For the text-containing cell, return its midpoint in [X, Y] coordinate format. 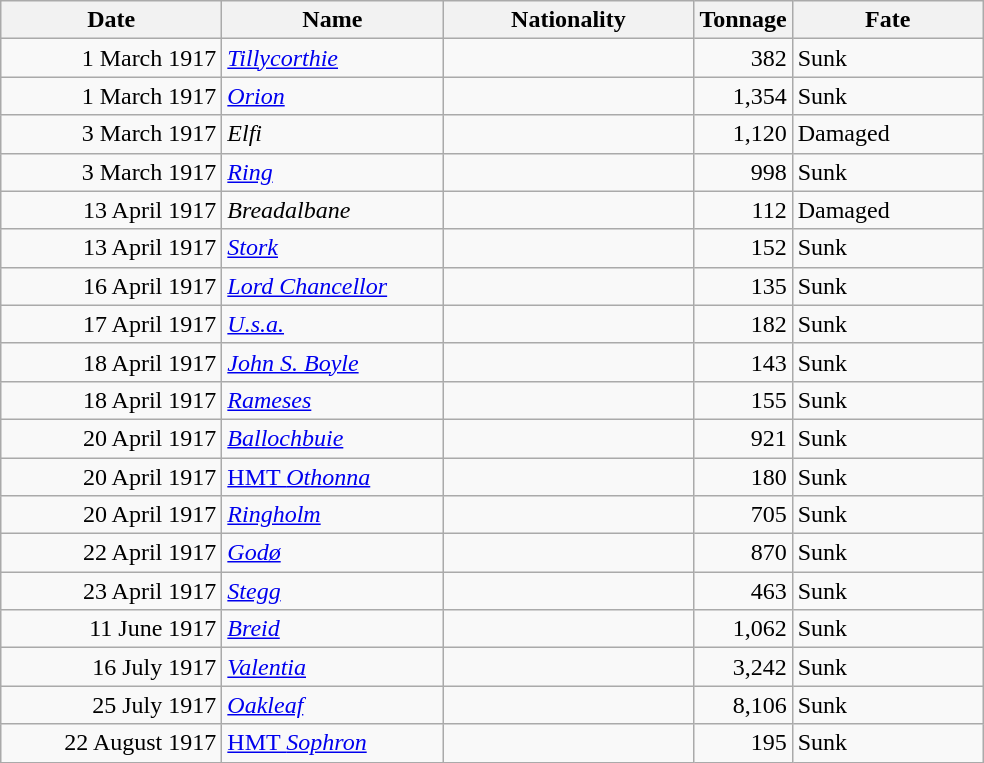
152 [743, 248]
870 [743, 553]
3,242 [743, 667]
Stegg [332, 591]
382 [743, 58]
Tillycorthie [332, 58]
463 [743, 591]
Orion [332, 96]
16 April 1917 [112, 286]
22 April 1917 [112, 553]
16 July 1917 [112, 667]
921 [743, 438]
17 April 1917 [112, 324]
1,062 [743, 629]
HMT Sophron [332, 743]
Name [332, 20]
195 [743, 743]
8,106 [743, 705]
Oakleaf [332, 705]
180 [743, 477]
Ring [332, 172]
Breadalbane [332, 210]
135 [743, 286]
11 June 1917 [112, 629]
Lord Chancellor [332, 286]
Fate [888, 20]
182 [743, 324]
HMT Othonna [332, 477]
Valentia [332, 667]
25 July 1917 [112, 705]
143 [743, 362]
Breid [332, 629]
22 August 1917 [112, 743]
Stork [332, 248]
23 April 1917 [112, 591]
705 [743, 515]
998 [743, 172]
Ringholm [332, 515]
John S. Boyle [332, 362]
Nationality [568, 20]
U.s.a. [332, 324]
Ballochbuie [332, 438]
1,354 [743, 96]
Tonnage [743, 20]
Rameses [332, 400]
155 [743, 400]
Godø [332, 553]
Date [112, 20]
Elfi [332, 134]
112 [743, 210]
1,120 [743, 134]
